Extract the [X, Y] coordinate from the center of the cell holding the provided text.  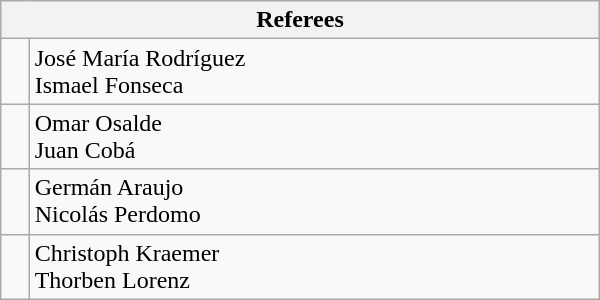
Christoph KraemerThorben Lorenz [314, 266]
Omar OsaldeJuan Cobá [314, 136]
José María RodríguezIsmael Fonseca [314, 72]
Referees [300, 20]
Germán AraujoNicolás Perdomo [314, 202]
